Locate the cell with the specified text and output its [x, y] center coordinate. 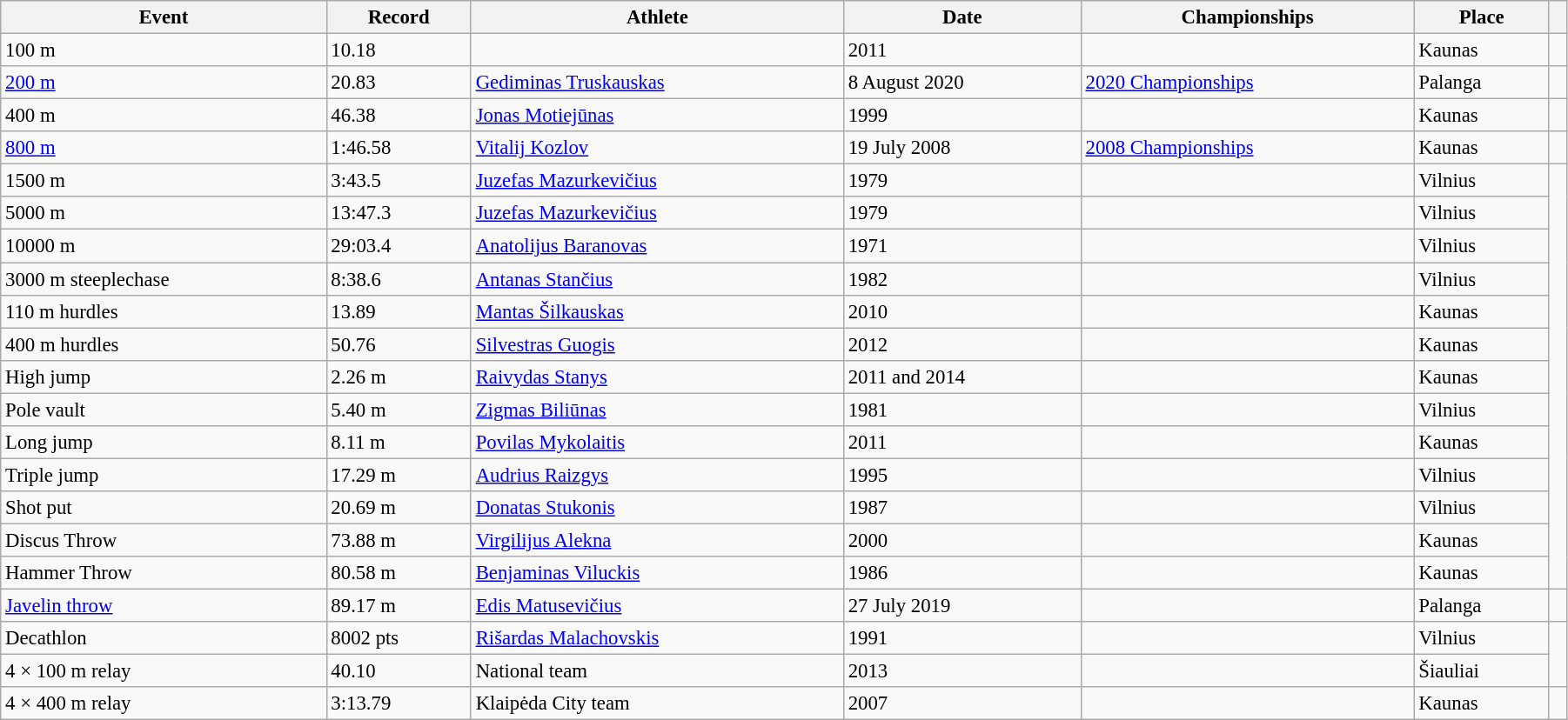
13:47.3 [399, 213]
2010 [962, 311]
Silvestras Guogis [657, 344]
High jump [164, 377]
2008 Championships [1248, 148]
Place [1481, 17]
Vitalij Kozlov [657, 148]
800 m [164, 148]
Edis Matusevičius [657, 606]
20.69 m [399, 508]
10000 m [164, 246]
10.18 [399, 50]
29:03.4 [399, 246]
1971 [962, 246]
400 m [164, 116]
Povilas Mykolaitis [657, 443]
Šiauliai [1481, 671]
National team [657, 671]
Antanas Stančius [657, 279]
40.10 [399, 671]
Pole vault [164, 410]
46.38 [399, 116]
100 m [164, 50]
Jonas Motiejūnas [657, 116]
80.58 m [399, 573]
2013 [962, 671]
8 August 2020 [962, 83]
3:13.79 [399, 703]
Shot put [164, 508]
1500 m [164, 181]
Anatolijus Baranovas [657, 246]
73.88 m [399, 540]
Audrius Raizgys [657, 475]
4 × 100 m relay [164, 671]
4 × 400 m relay [164, 703]
Javelin throw [164, 606]
8:38.6 [399, 279]
8002 pts [399, 638]
200 m [164, 83]
Zigmas Biliūnas [657, 410]
89.17 m [399, 606]
13.89 [399, 311]
Virgilijus Alekna [657, 540]
Benjaminas Viluckis [657, 573]
Hammer Throw [164, 573]
5000 m [164, 213]
2012 [962, 344]
1981 [962, 410]
1999 [962, 116]
Athlete [657, 17]
19 July 2008 [962, 148]
3:43.5 [399, 181]
Record [399, 17]
Raivydas Stanys [657, 377]
Event [164, 17]
Donatas Stukonis [657, 508]
1:46.58 [399, 148]
Mantas Šilkauskas [657, 311]
Decathlon [164, 638]
8.11 m [399, 443]
1986 [962, 573]
1987 [962, 508]
Klaipėda City team [657, 703]
Rišardas Malachovskis [657, 638]
1982 [962, 279]
5.40 m [399, 410]
Discus Throw [164, 540]
110 m hurdles [164, 311]
1991 [962, 638]
2007 [962, 703]
3000 m steeplechase [164, 279]
2000 [962, 540]
1995 [962, 475]
2.26 m [399, 377]
20.83 [399, 83]
17.29 m [399, 475]
50.76 [399, 344]
2020 Championships [1248, 83]
Date [962, 17]
400 m hurdles [164, 344]
Long jump [164, 443]
Gediminas Truskauskas [657, 83]
Championships [1248, 17]
Triple jump [164, 475]
2011 and 2014 [962, 377]
27 July 2019 [962, 606]
